Return the [x, y] coordinate for the center point of the cell that contains the specified text.  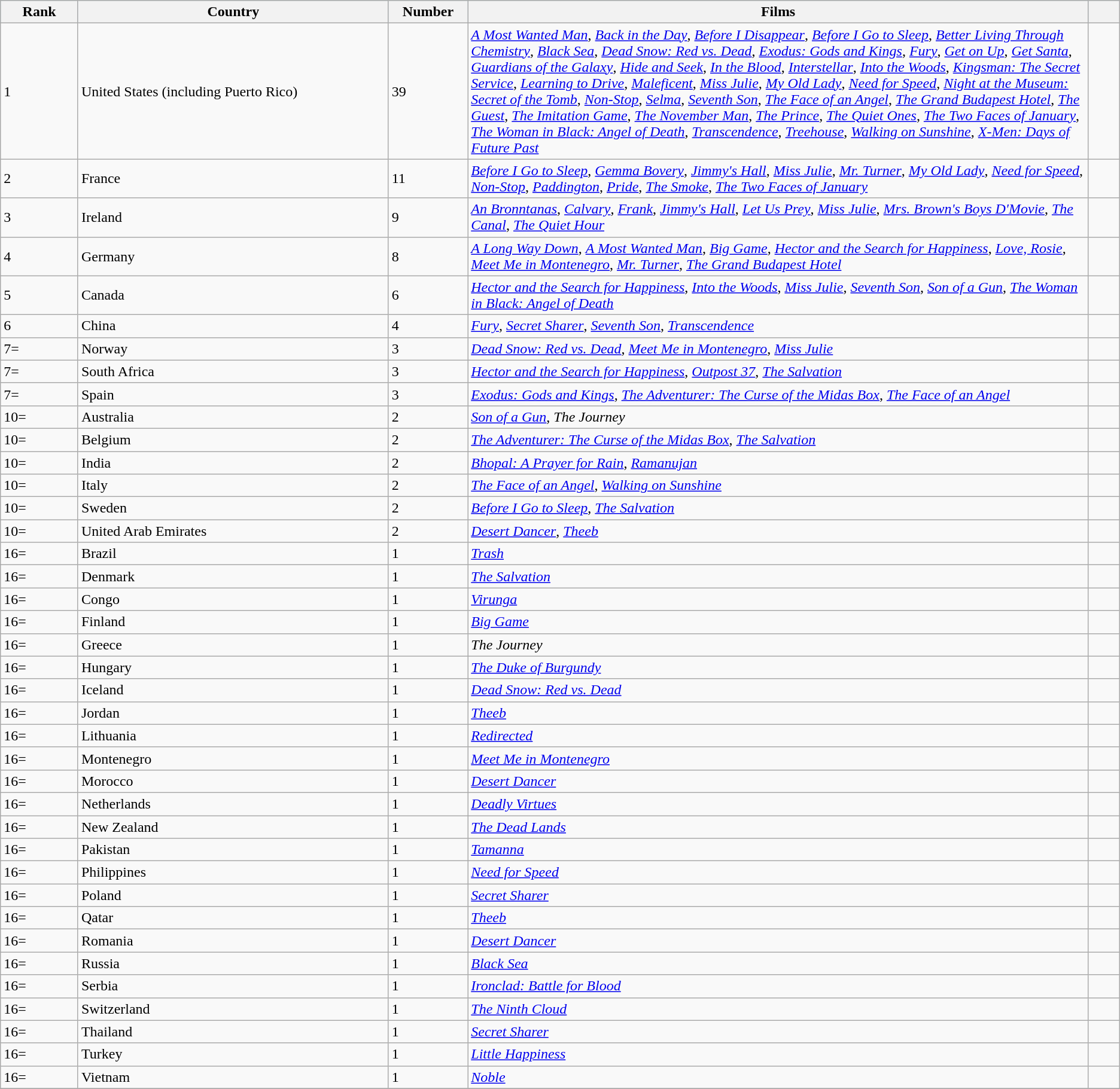
Redirected [778, 736]
Iceland [233, 690]
The Adventurer: The Curse of the Midas Box, The Salvation [778, 440]
Number [428, 12]
Denmark [233, 576]
Switzerland [233, 1009]
Noble [778, 1077]
Ireland [233, 218]
Turkey [233, 1054]
Tamanna [778, 850]
Virunga [778, 599]
Netherlands [233, 804]
Need for Speed [778, 873]
Bhopal: A Prayer for Rain, Ramanujan [778, 462]
Exodus: Gods and Kings, The Adventurer: The Curse of the Midas Box, The Face of an Angel [778, 394]
Country [233, 12]
Canada [233, 295]
New Zealand [233, 827]
Desert Dancer, Theeb [778, 531]
Fury, Secret Sharer, Seventh Son, Transcendence [778, 326]
Rank [39, 12]
Morocco [233, 781]
United Arab Emirates [233, 531]
Before I Go to Sleep, The Salvation [778, 508]
South Africa [233, 371]
Hector and the Search for Happiness, Into the Woods, Miss Julie, Seventh Son, Son of a Gun, The Woman in Black: Angel of Death [778, 295]
Philippines [233, 873]
Russia [233, 963]
9 [428, 218]
Finland [233, 622]
Serbia [233, 986]
Greece [233, 645]
The Face of an Angel, Walking on Sunshine [778, 486]
Meet Me in Montenegro [778, 758]
39 [428, 91]
Poland [233, 895]
Romania [233, 941]
Black Sea [778, 963]
Hungary [233, 667]
Sweden [233, 508]
Dead Snow: Red vs. Dead, Meet Me in Montenegro, Miss Julie [778, 349]
The Salvation [778, 576]
Germany [233, 256]
Son of a Gun, The Journey [778, 417]
5 [39, 295]
Big Game [778, 622]
Trash [778, 554]
Pakistan [233, 850]
Montenegro [233, 758]
Lithuania [233, 736]
The Ninth Cloud [778, 1009]
Hector and the Search for Happiness, Outpost 37, The Salvation [778, 371]
8 [428, 256]
Films [778, 12]
Italy [233, 486]
India [233, 462]
Thailand [233, 1032]
United States (including Puerto Rico) [233, 91]
Belgium [233, 440]
Spain [233, 394]
Brazil [233, 554]
The Duke of Burgundy [778, 667]
Australia [233, 417]
France [233, 178]
Qatar [233, 918]
Norway [233, 349]
Ironclad: Battle for Blood [778, 986]
The Dead Lands [778, 827]
Deadly Virtues [778, 804]
11 [428, 178]
Vietnam [233, 1077]
Dead Snow: Red vs. Dead [778, 690]
Congo [233, 599]
Jordan [233, 713]
Little Happiness [778, 1054]
An Bronntanas, Calvary, Frank, Jimmy's Hall, Let Us Prey, Miss Julie, Mrs. Brown's Boys D'Movie, The Canal, The Quiet Hour [778, 218]
China [233, 326]
The Journey [778, 645]
